Extract the (X, Y) coordinate from the center of the cell holding the provided text.  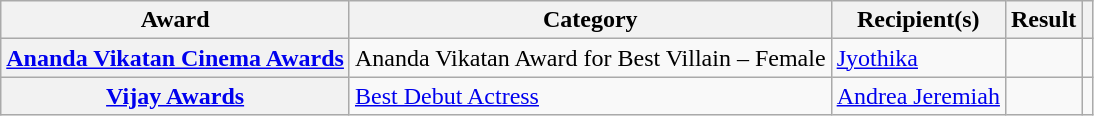
Jyothika (918, 58)
Best Debut Actress (590, 96)
Result (1043, 20)
Vijay Awards (176, 96)
Award (176, 20)
Andrea Jeremiah (918, 96)
Ananda Vikatan Cinema Awards (176, 58)
Category (590, 20)
Recipient(s) (918, 20)
Ananda Vikatan Award for Best Villain – Female (590, 58)
